Scan for the cell matching the given text and deliver its (X, Y) coordinate at center. 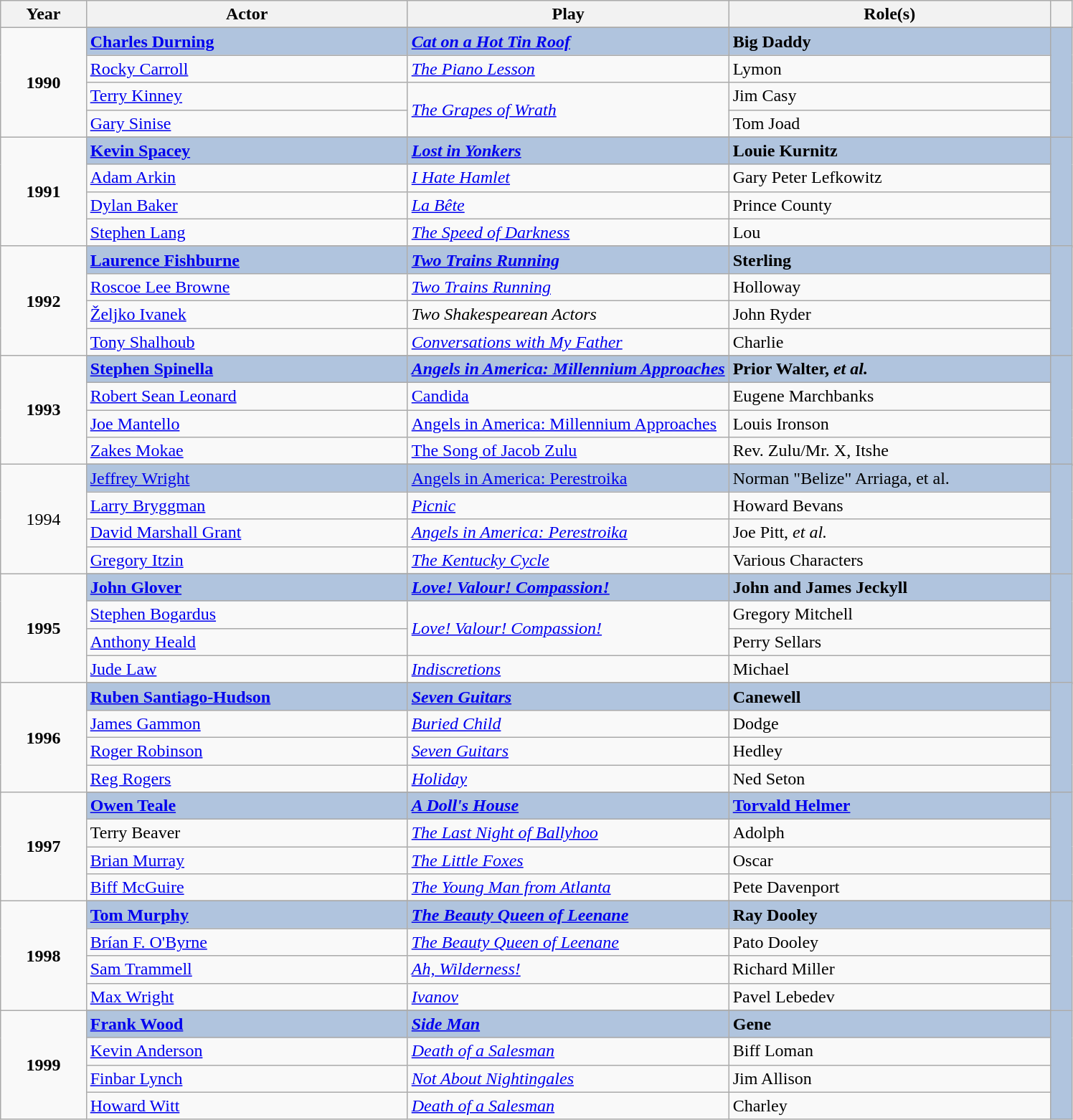
La Bête (568, 205)
Anthony Heald (247, 642)
Robert Sean Leonard (247, 397)
James Gammon (247, 723)
Max Wright (247, 997)
Pete Davenport (889, 888)
Year (43, 14)
Howard Witt (247, 1106)
Prior Walter, et al. (889, 369)
The Piano Lesson (568, 69)
Kevin Spacey (247, 151)
Rev. Zulu/Mr. X, Itshe (889, 451)
Gary Sinise (247, 123)
Sterling (889, 260)
The Speed of Darkness (568, 232)
Gregory Mitchell (889, 614)
Dylan Baker (247, 205)
Jeffrey Wright (247, 478)
Ruben Santiago-Hudson (247, 696)
Cat on a Hot Tin Roof (568, 42)
Dodge (889, 723)
Stephen Bogardus (247, 614)
1992 (43, 300)
Role(s) (889, 14)
Brían F. O'Byrne (247, 942)
The Grapes of Wrath (568, 110)
I Hate Hamlet (568, 178)
Finbar Lynch (247, 1078)
Terry Beaver (247, 833)
Big Daddy (889, 42)
Howard Bevans (889, 506)
Charles Durning (247, 42)
Joe Pitt, et al. (889, 533)
Kevin Anderson (247, 1051)
Holiday (568, 778)
Terry Kinney (247, 96)
Jim Allison (889, 1078)
Louie Kurnitz (889, 151)
Picnic (568, 506)
Conversations with My Father (568, 342)
Charley (889, 1106)
John and James Jeckyll (889, 587)
The Little Foxes (568, 860)
Ned Seton (889, 778)
1990 (43, 82)
Holloway (889, 287)
Brian Murray (247, 860)
Norman "Belize" Arriaga, et al. (889, 478)
Buried Child (568, 723)
The Young Man from Atlanta (568, 888)
Not About Nightingales (568, 1078)
Perry Sellars (889, 642)
Stephen Lang (247, 232)
John Glover (247, 587)
1991 (43, 191)
Lost in Yonkers (568, 151)
Biff Loman (889, 1051)
1998 (43, 956)
Eugene Marchbanks (889, 397)
Charlie (889, 342)
Ivanov (568, 997)
Tom Murphy (247, 915)
Richard Miller (889, 969)
Roger Robinson (247, 751)
Oscar (889, 860)
Side Man (568, 1024)
Hedley (889, 751)
Louis Ironson (889, 424)
The Last Night of Ballyhoo (568, 833)
Željko Ivanek (247, 314)
Ray Dooley (889, 915)
Ah, Wilderness! (568, 969)
Zakes Mokae (247, 451)
John Ryder (889, 314)
Laurence Fishburne (247, 260)
The Song of Jacob Zulu (568, 451)
The Kentucky Cycle (568, 560)
Prince County (889, 205)
Stephen Spinella (247, 369)
Sam Trammell (247, 969)
Joe Mantello (247, 424)
1993 (43, 410)
Owen Teale (247, 806)
Lymon (889, 69)
Gregory Itzin (247, 560)
Rocky Carroll (247, 69)
Michael (889, 669)
Frank Wood (247, 1024)
1996 (43, 737)
Canewell (889, 696)
1994 (43, 519)
Two Shakespearean Actors (568, 314)
Jim Casy (889, 96)
Roscoe Lee Browne (247, 287)
David Marshall Grant (247, 533)
Gary Peter Lefkowitz (889, 178)
Actor (247, 14)
Play (568, 14)
Biff McGuire (247, 888)
Tony Shalhoub (247, 342)
Pato Dooley (889, 942)
Lou (889, 232)
Indiscretions (568, 669)
Torvald Helmer (889, 806)
Tom Joad (889, 123)
Gene (889, 1024)
Reg Rogers (247, 778)
Adolph (889, 833)
Pavel Lebedev (889, 997)
Various Characters (889, 560)
1995 (43, 628)
1997 (43, 847)
A Doll's House (568, 806)
Adam Arkin (247, 178)
1999 (43, 1065)
Jude Law (247, 669)
Larry Bryggman (247, 506)
Candida (568, 397)
